Search for the cell housing the specified text and yield its (x, y) center coordinate. 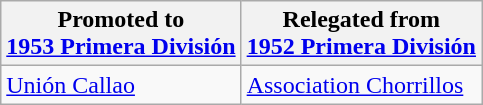
Unión Callao (121, 85)
Promoted to1953 Primera División (121, 34)
Relegated from1952 Primera División (361, 34)
Association Chorrillos (361, 85)
